For the text-containing cell, return its midpoint in (x, y) coordinate format. 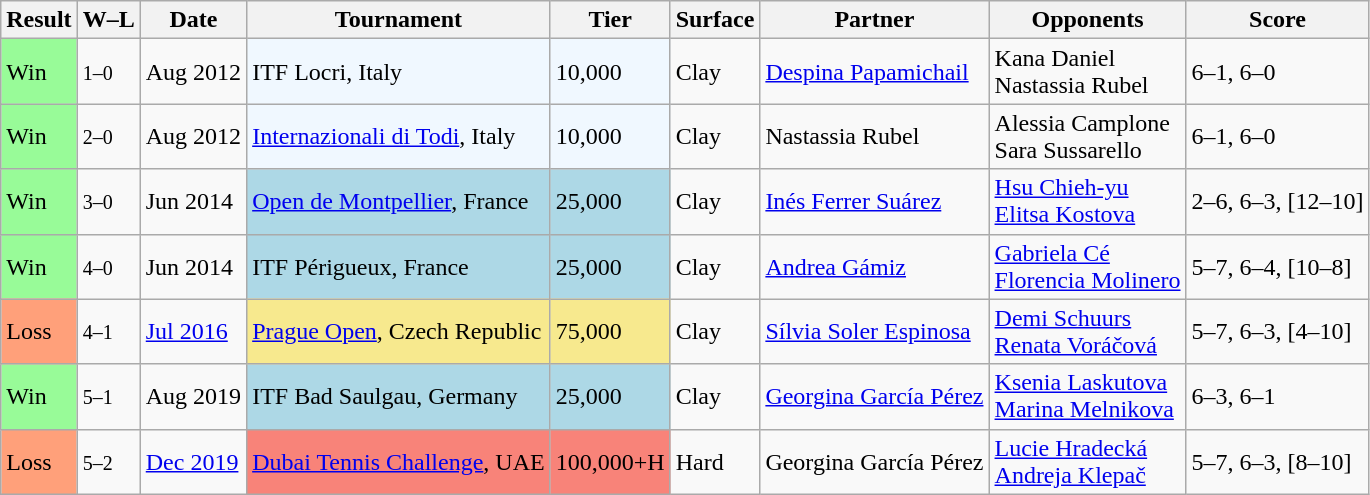
Date (193, 20)
5–7, 6–3, [8–10] (1278, 462)
Nastassia Rubel (874, 136)
2–6, 6–3, [12–10] (1278, 202)
Tournament (399, 20)
Hsu Chieh-yu Elitsa Kostova (1088, 202)
Sílvia Soler Espinosa (874, 332)
Andrea Gámiz (874, 266)
5–7, 6–4, [10–8] (1278, 266)
4–1 (108, 332)
Despina Papamichail (874, 72)
5–2 (108, 462)
Lucie Hradecká Andreja Klepač (1088, 462)
Alessia Camplone Sara Sussarello (1088, 136)
5–7, 6–3, [4–10] (1278, 332)
Internazionali di Todi, Italy (399, 136)
Jul 2016 (193, 332)
Result (39, 20)
5–1 (108, 396)
Gabriela Cé Florencia Molinero (1088, 266)
Surface (715, 20)
4–0 (108, 266)
3–0 (108, 202)
Kana Daniel Nastassia Rubel (1088, 72)
Ksenia Laskutova Marina Melnikova (1088, 396)
Demi Schuurs Renata Voráčová (1088, 332)
6–3, 6–1 (1278, 396)
Dec 2019 (193, 462)
Tier (610, 20)
Inés Ferrer Suárez (874, 202)
Aug 2019 (193, 396)
ITF Locri, Italy (399, 72)
Partner (874, 20)
W–L (108, 20)
2–0 (108, 136)
Prague Open, Czech Republic (399, 332)
ITF Périgueux, France (399, 266)
Open de Montpellier, France (399, 202)
75,000 (610, 332)
1–0 (108, 72)
ITF Bad Saulgau, Germany (399, 396)
100,000+H (610, 462)
Score (1278, 20)
Dubai Tennis Challenge, UAE (399, 462)
Hard (715, 462)
Opponents (1088, 20)
